Detect which cell encompasses the target text, then output its (x, y) center coordinate. 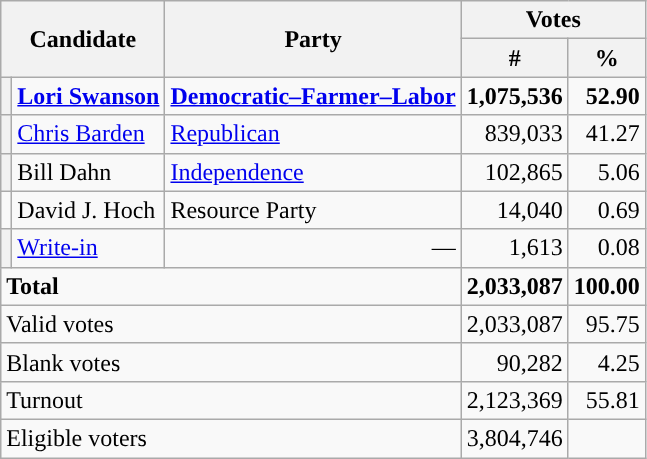
52.90 (606, 96)
1,613 (514, 248)
Total (231, 286)
Candidate (83, 39)
0.08 (606, 248)
Lori Swanson (88, 96)
Bill Dahn (88, 172)
% (606, 58)
1,075,536 (514, 96)
— (313, 248)
100.00 (606, 286)
Republican (313, 134)
95.75 (606, 324)
14,040 (514, 210)
90,282 (514, 362)
Write-in (88, 248)
Eligible voters (231, 438)
55.81 (606, 400)
David J. Hoch (88, 210)
4.25 (606, 362)
102,865 (514, 172)
Independence (313, 172)
Blank votes (231, 362)
41.27 (606, 134)
Chris Barden (88, 134)
2,123,369 (514, 400)
Votes (553, 20)
Valid votes (231, 324)
Resource Party (313, 210)
839,033 (514, 134)
Party (313, 39)
Democratic–Farmer–Labor (313, 96)
3,804,746 (514, 438)
Turnout (231, 400)
0.69 (606, 210)
5.06 (606, 172)
# (514, 58)
